Output the (X, Y) coordinate of the center of the cell containing the given text.  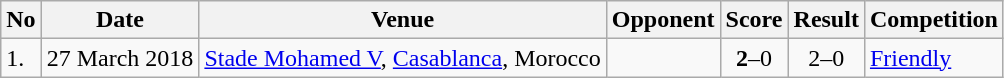
Competition (934, 20)
1. (21, 58)
Result (826, 20)
Score (754, 20)
Friendly (934, 58)
Venue (402, 20)
No (21, 20)
27 March 2018 (120, 58)
Date (120, 20)
Stade Mohamed V, Casablanca, Morocco (402, 58)
Opponent (663, 20)
